Return [x, y] of the center of cell containing provided text 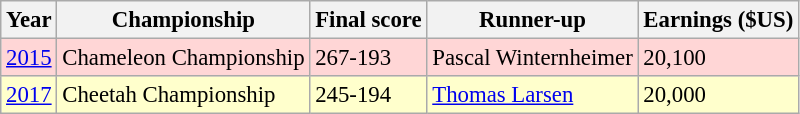
2017 [29, 95]
Final score [368, 20]
245-194 [368, 95]
Chameleon Championship [184, 58]
2015 [29, 58]
Runner-up [532, 20]
20,000 [718, 95]
Year [29, 20]
20,100 [718, 58]
Thomas Larsen [532, 95]
Pascal Winternheimer [532, 58]
Championship [184, 20]
Cheetah Championship [184, 95]
Earnings ($US) [718, 20]
267-193 [368, 58]
